Scan for the cell matching the given text and deliver its (X, Y) coordinate at center. 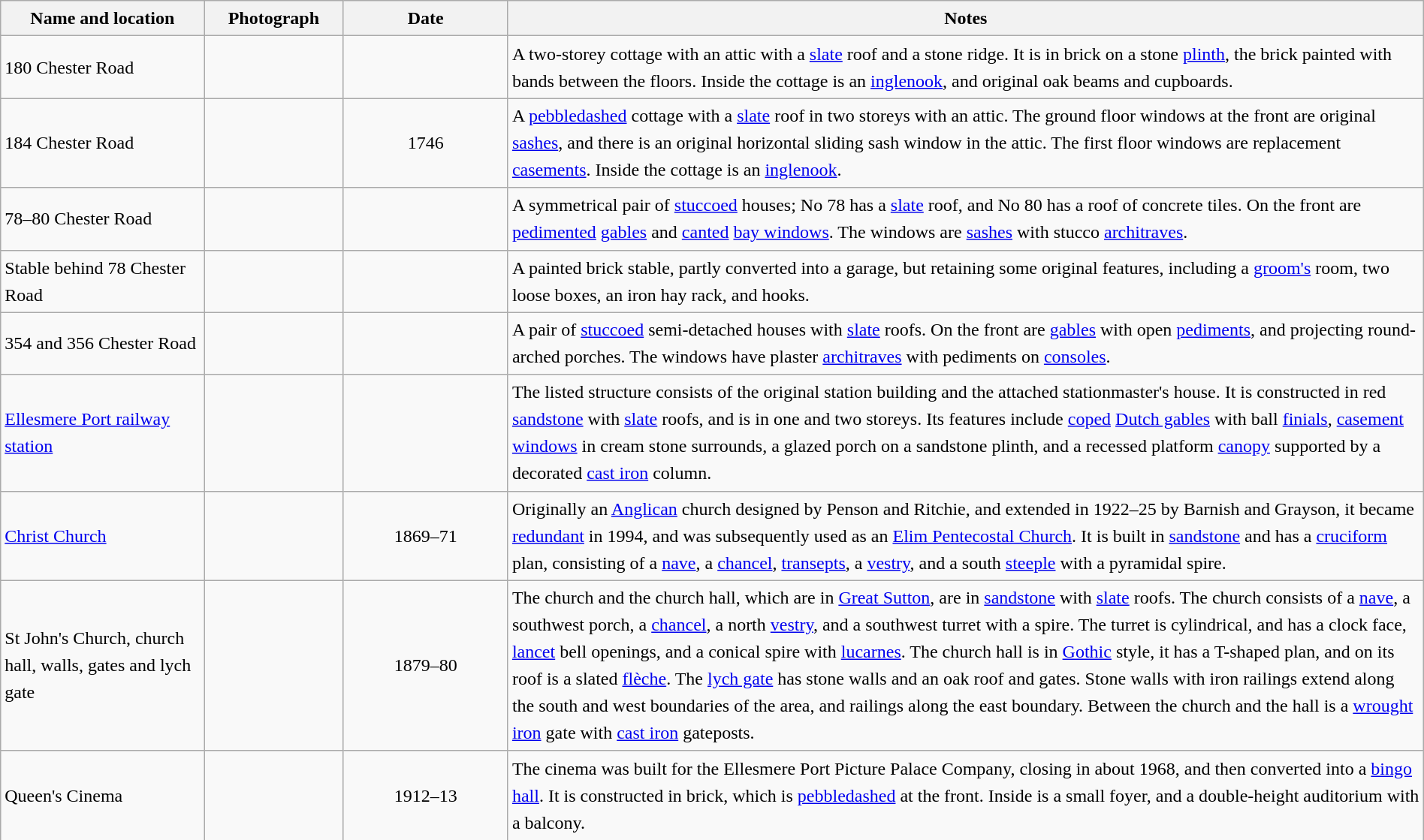
Christ Church (102, 536)
Photograph (273, 18)
1746 (425, 143)
354 and 356 Chester Road (102, 344)
Date (425, 18)
1879–80 (425, 665)
1912–13 (425, 796)
Ellesmere Port railway station (102, 432)
Notes (966, 18)
Stable behind 78 Chester Road (102, 281)
1869–71 (425, 536)
78–80 Chester Road (102, 219)
Queen's Cinema (102, 796)
180 Chester Road (102, 68)
184 Chester Road (102, 143)
Name and location (102, 18)
St John's Church, church hall, walls, gates and lych gate (102, 665)
